Capture the cell that displays the provided text and extract its (X, Y) central coordinate. 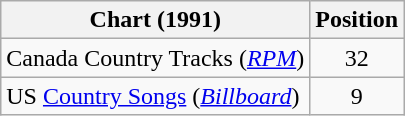
32 (357, 58)
US Country Songs (Billboard) (156, 96)
Position (357, 20)
Canada Country Tracks (RPM) (156, 58)
9 (357, 96)
Chart (1991) (156, 20)
